Return (x, y) of the center of cell containing provided text 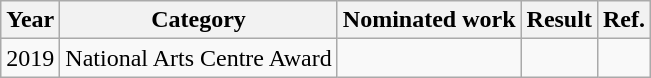
Category (198, 20)
2019 (30, 58)
Result (559, 20)
Ref. (624, 20)
Year (30, 20)
National Arts Centre Award (198, 58)
Nominated work (429, 20)
